Provide the (X, Y) coordinate of the cell's center where the given text is located.  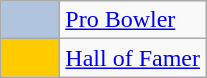
Hall of Famer (133, 58)
Pro Bowler (133, 20)
